Capture the cell that displays the provided text and extract its (X, Y) central coordinate. 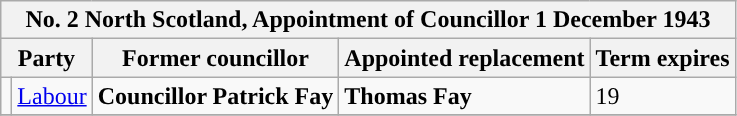
Term expires (662, 58)
Appointed replacement (464, 58)
Labour (52, 96)
No. 2 North Scotland, Appointment of Councillor 1 December 1943 (368, 20)
19 (662, 96)
Former councillor (216, 58)
Councillor Patrick Fay (216, 96)
Thomas Fay (464, 96)
Party (46, 58)
